From the cell containing the given text, extract its center point as [X, Y] coordinate. 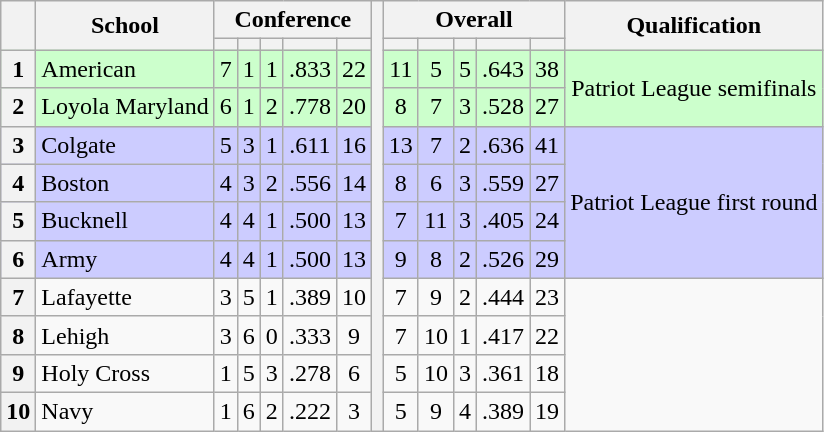
Conference [292, 20]
.278 [310, 373]
20 [354, 107]
.636 [502, 145]
School [125, 26]
0 [272, 335]
.526 [502, 259]
Patriot League semifinals [694, 88]
.778 [310, 107]
Army [125, 259]
.528 [502, 107]
.405 [502, 221]
38 [548, 69]
24 [548, 221]
Qualification [694, 26]
American [125, 69]
.611 [310, 145]
Patriot League first round [694, 202]
19 [548, 411]
Overall [474, 20]
.417 [502, 335]
.222 [310, 411]
Lafayette [125, 297]
.361 [502, 373]
Holy Cross [125, 373]
Navy [125, 411]
29 [548, 259]
Colgate [125, 145]
14 [354, 183]
.643 [502, 69]
16 [354, 145]
Bucknell [125, 221]
.556 [310, 183]
18 [548, 373]
Boston [125, 183]
Loyola Maryland [125, 107]
23 [548, 297]
.333 [310, 335]
.559 [502, 183]
Lehigh [125, 335]
41 [548, 145]
.444 [502, 297]
.833 [310, 69]
